Scan for the cell matching the given text and deliver its (X, Y) coordinate at center. 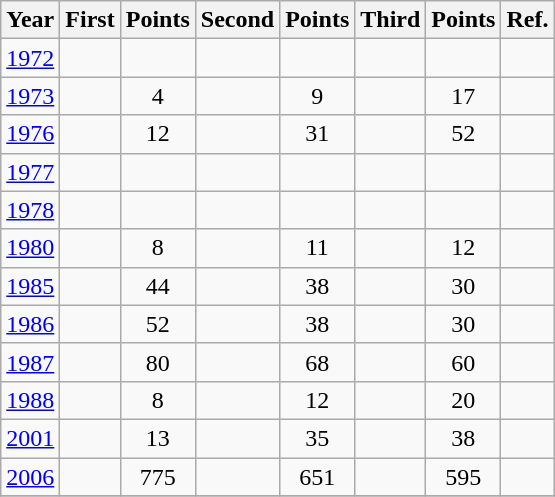
20 (464, 400)
1973 (30, 96)
595 (464, 477)
Second (237, 20)
60 (464, 362)
1977 (30, 172)
First (90, 20)
2006 (30, 477)
1987 (30, 362)
9 (318, 96)
4 (158, 96)
1976 (30, 134)
2001 (30, 438)
68 (318, 362)
Third (390, 20)
Ref. (528, 20)
13 (158, 438)
80 (158, 362)
31 (318, 134)
1988 (30, 400)
651 (318, 477)
1986 (30, 324)
1985 (30, 286)
11 (318, 248)
44 (158, 286)
1978 (30, 210)
775 (158, 477)
1972 (30, 58)
1980 (30, 248)
17 (464, 96)
35 (318, 438)
Year (30, 20)
